From the cell containing the given text, extract its center point as (X, Y) coordinate. 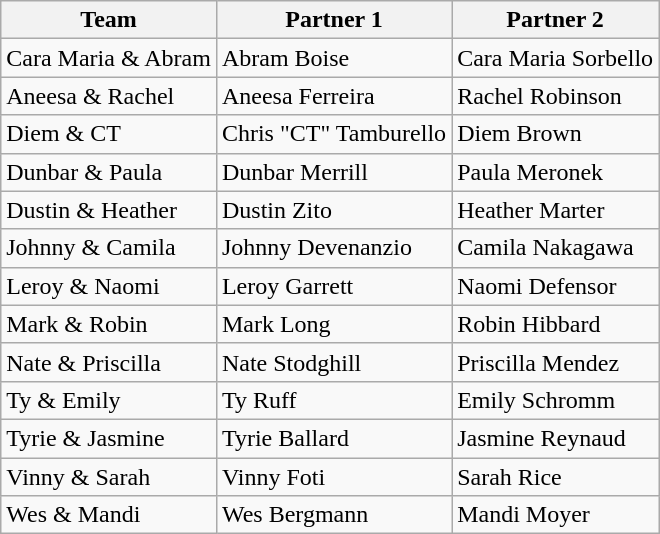
Diem Brown (556, 134)
Diem & CT (109, 134)
Tyrie & Jasmine (109, 438)
Vinny Foti (334, 477)
Leroy & Naomi (109, 286)
Dustin Zito (334, 210)
Cara Maria Sorbello (556, 58)
Dustin & Heather (109, 210)
Aneesa Ferreira (334, 96)
Nate & Priscilla (109, 362)
Cara Maria & Abram (109, 58)
Tyrie Ballard (334, 438)
Wes Bergmann (334, 515)
Emily Schromm (556, 400)
Vinny & Sarah (109, 477)
Ty & Emily (109, 400)
Rachel Robinson (556, 96)
Camila Nakagawa (556, 248)
Nate Stodghill (334, 362)
Ty Ruff (334, 400)
Heather Marter (556, 210)
Mark Long (334, 324)
Dunbar Merrill (334, 172)
Johnny Devenanzio (334, 248)
Naomi Defensor (556, 286)
Leroy Garrett (334, 286)
Johnny & Camila (109, 248)
Wes & Mandi (109, 515)
Sarah Rice (556, 477)
Aneesa & Rachel (109, 96)
Chris "CT" Tamburello (334, 134)
Team (109, 20)
Priscilla Mendez (556, 362)
Partner 1 (334, 20)
Mark & Robin (109, 324)
Paula Meronek (556, 172)
Jasmine Reynaud (556, 438)
Dunbar & Paula (109, 172)
Partner 2 (556, 20)
Robin Hibbard (556, 324)
Abram Boise (334, 58)
Mandi Moyer (556, 515)
